Return the [X, Y] coordinate for the center point of the cell that contains the specified text.  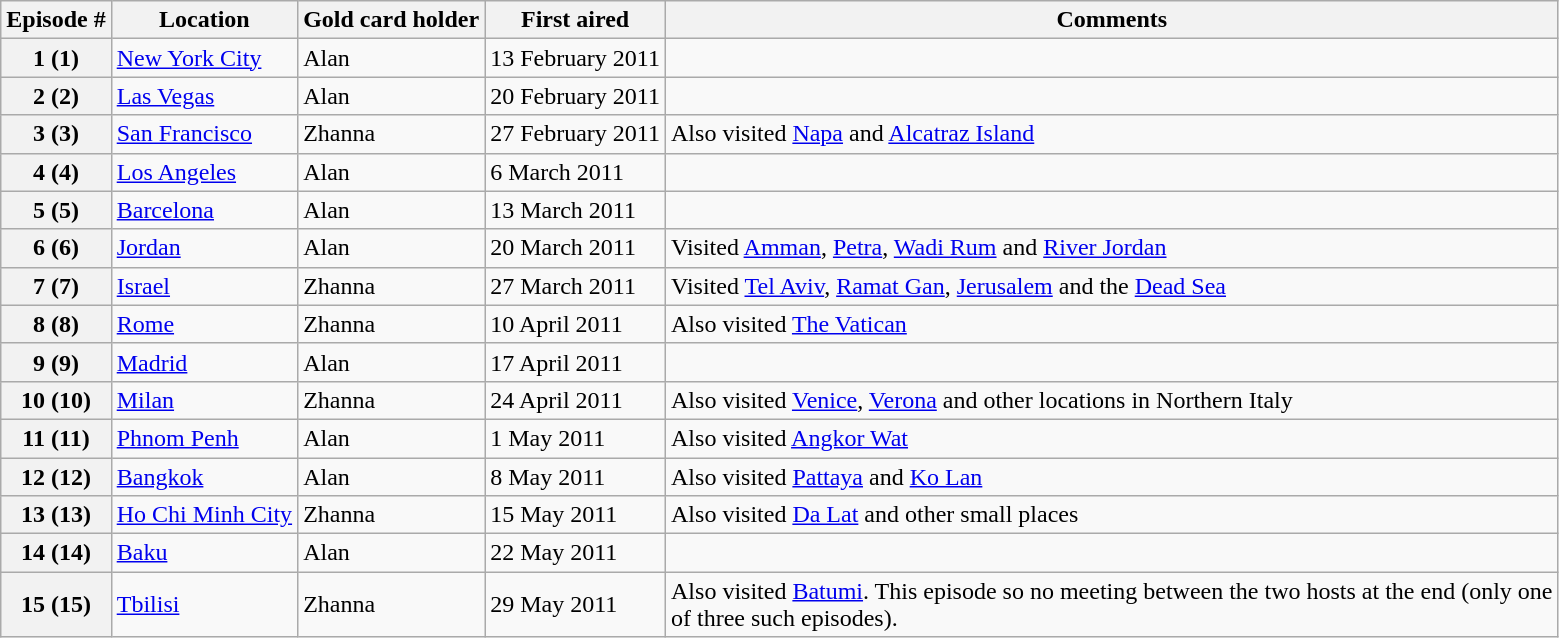
Los Angeles [204, 172]
27 February 2011 [576, 134]
1 (1) [56, 58]
13 February 2011 [576, 58]
10 (10) [56, 400]
Location [204, 20]
13 (13) [56, 515]
12 (12) [56, 477]
Also visited Da Lat and other small places [1112, 515]
2 (2) [56, 96]
First aired [576, 20]
Barcelona [204, 210]
Ho Chi Minh City [204, 515]
Phnom Penh [204, 438]
Visited Amman, Petra, Wadi Rum and River Jordan [1112, 248]
22 May 2011 [576, 553]
11 (11) [56, 438]
Baku [204, 553]
1 May 2011 [576, 438]
9 (9) [56, 362]
14 (14) [56, 553]
3 (3) [56, 134]
7 (7) [56, 286]
29 May 2011 [576, 604]
4 (4) [56, 172]
10 April 2011 [576, 324]
5 (5) [56, 210]
27 March 2011 [576, 286]
Madrid [204, 362]
20 February 2011 [576, 96]
Gold card holder [392, 20]
Also visited Pattaya and Ko Lan [1112, 477]
Also visited The Vatican [1112, 324]
6 March 2011 [576, 172]
8 (8) [56, 324]
Jordan [204, 248]
San Francisco [204, 134]
Milan [204, 400]
Episode # [56, 20]
Also visited Venice, Verona and other locations in Northern Italy [1112, 400]
Las Vegas [204, 96]
24 April 2011 [576, 400]
8 May 2011 [576, 477]
New York City [204, 58]
20 March 2011 [576, 248]
Comments [1112, 20]
17 April 2011 [576, 362]
6 (6) [56, 248]
Tbilisi [204, 604]
15 (15) [56, 604]
Bangkok [204, 477]
15 May 2011 [576, 515]
Rome [204, 324]
Also visited Angkor Wat [1112, 438]
Also visited Batumi. This episode so no meeting between the two hosts at the end (only oneof three such episodes). [1112, 604]
Israel [204, 286]
Also visited Napa and Alcatraz Island [1112, 134]
13 March 2011 [576, 210]
Visited Tel Aviv, Ramat Gan, Jerusalem and the Dead Sea [1112, 286]
